Search for the cell housing the specified text and yield its [X, Y] center coordinate. 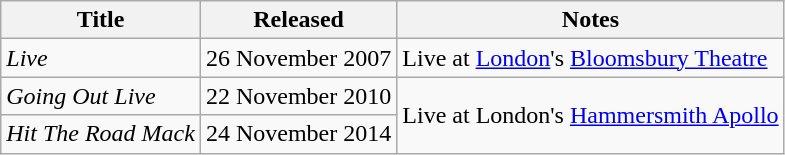
24 November 2014 [298, 134]
Going Out Live [101, 96]
Live [101, 58]
Live at London's Bloomsbury Theatre [590, 58]
26 November 2007 [298, 58]
Title [101, 20]
Hit The Road Mack [101, 134]
Live at London's Hammersmith Apollo [590, 115]
22 November 2010 [298, 96]
Released [298, 20]
Notes [590, 20]
